Scan for the cell matching the given text and deliver its [x, y] coordinate at center. 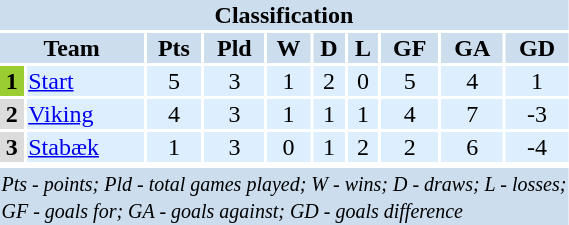
Start [86, 81]
6 [473, 147]
L [363, 48]
Pts - points; Pld - total games played; W - wins; D - draws; L - losses; GF - goals for; GA - goals against; GD - goals difference [284, 196]
W [288, 48]
Stabæk [86, 147]
7 [473, 114]
-4 [537, 147]
Viking [86, 114]
GF [410, 48]
D [329, 48]
Team [72, 48]
Classification [284, 15]
Pts [174, 48]
GA [473, 48]
Pld [235, 48]
GD [537, 48]
-3 [537, 114]
